Identify which cell holds the provided text, then report its [x, y] central coordinate. 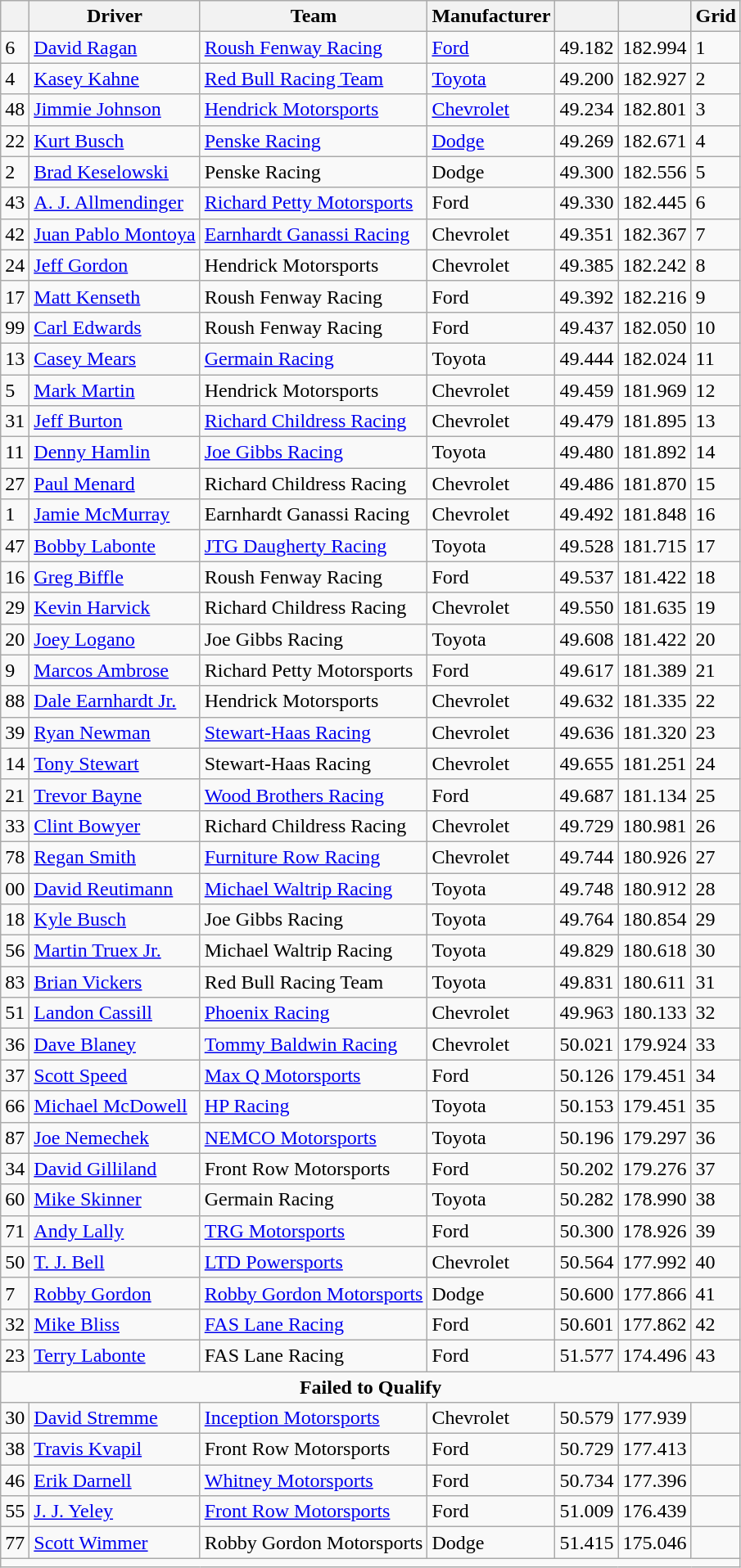
66 [15, 1106]
TRG Motorsports [314, 1231]
177.862 [655, 1324]
178.926 [655, 1231]
Casey Mears [115, 358]
J. J. Yeley [115, 1512]
Juan Pablo Montoya [115, 234]
Kyle Busch [115, 920]
174.496 [655, 1355]
181.848 [655, 515]
177.992 [655, 1262]
Kevin Harvick [115, 608]
49.636 [586, 732]
51.415 [586, 1543]
180.618 [655, 951]
49.829 [586, 951]
Whitney Motorsports [314, 1480]
179.297 [655, 1138]
Regan Smith [115, 857]
77 [15, 1543]
49.608 [586, 639]
88 [15, 701]
182.242 [655, 265]
49.479 [586, 421]
180.981 [655, 826]
50.300 [586, 1231]
177.396 [655, 1480]
Bobby Labonte [115, 546]
49.550 [586, 608]
Jeff Gordon [115, 265]
Joe Nemechek [115, 1138]
Robby Gordon [115, 1293]
50.564 [586, 1262]
78 [15, 857]
49.182 [586, 47]
99 [15, 327]
182.556 [655, 172]
Scott Wimmer [115, 1543]
50.600 [586, 1293]
00 [15, 888]
Clint Bowyer [115, 826]
Failed to Qualify [371, 1387]
Kasey Kahne [115, 79]
Brian Vickers [115, 982]
55 [15, 1512]
Mark Martin [115, 390]
51.009 [586, 1512]
Max Q Motorsports [314, 1075]
49.330 [586, 203]
180.854 [655, 920]
180.133 [655, 1013]
Manufacturer [491, 16]
51.577 [586, 1355]
Jeff Burton [115, 421]
Mike Bliss [115, 1324]
182.050 [655, 327]
40 [716, 1262]
181.251 [655, 764]
49.437 [586, 327]
Wood Brothers Racing [314, 795]
50.202 [586, 1169]
41 [716, 1293]
50.729 [586, 1449]
177.413 [655, 1449]
Andy Lally [115, 1231]
28 [716, 888]
71 [15, 1231]
3 [716, 110]
26 [716, 826]
19 [716, 608]
Scott Speed [115, 1075]
83 [15, 982]
182.367 [655, 234]
182.927 [655, 79]
David Stremme [115, 1418]
Denny Hamlin [115, 453]
50.579 [586, 1418]
Jamie McMurray [115, 515]
87 [15, 1138]
Martin Truex Jr. [115, 951]
Joey Logano [115, 639]
Brad Keselowski [115, 172]
Dale Earnhardt Jr. [115, 701]
46 [15, 1480]
177.866 [655, 1293]
Team [314, 16]
49.537 [586, 577]
Trevor Bayne [115, 795]
181.892 [655, 453]
David Ragan [115, 47]
Inception Motorsports [314, 1418]
Travis Kvapil [115, 1449]
JTG Daugherty Racing [314, 546]
Erik Darnell [115, 1480]
Ryan Newman [115, 732]
35 [716, 1106]
176.439 [655, 1512]
182.994 [655, 47]
177.939 [655, 1418]
50.196 [586, 1138]
Furniture Row Racing [314, 857]
Greg Biffle [115, 577]
49.459 [586, 390]
49.764 [586, 920]
49.480 [586, 453]
180.611 [655, 982]
182.671 [655, 141]
HP Racing [314, 1106]
181.389 [655, 670]
47 [15, 546]
Landon Cassill [115, 1013]
182.216 [655, 296]
Dave Blaney [115, 1044]
49.385 [586, 265]
Mike Skinner [115, 1200]
181.715 [655, 546]
Grid [716, 16]
175.046 [655, 1543]
15 [716, 484]
48 [15, 110]
182.024 [655, 358]
Tommy Baldwin Racing [314, 1044]
Tony Stewart [115, 764]
49.963 [586, 1013]
Phoenix Racing [314, 1013]
49.632 [586, 701]
50 [15, 1262]
49.392 [586, 296]
49.351 [586, 234]
Carl Edwards [115, 327]
50.153 [586, 1106]
180.926 [655, 857]
Driver [115, 16]
Paul Menard [115, 484]
49.687 [586, 795]
49.655 [586, 764]
49.617 [586, 670]
181.635 [655, 608]
49.444 [586, 358]
T. J. Bell [115, 1262]
49.486 [586, 484]
181.870 [655, 484]
10 [716, 327]
49.831 [586, 982]
Michael McDowell [115, 1106]
NEMCO Motorsports [314, 1138]
49.729 [586, 826]
50.734 [586, 1480]
181.335 [655, 701]
180.912 [655, 888]
A. J. Allmendinger [115, 203]
179.276 [655, 1169]
Matt Kenseth [115, 296]
181.320 [655, 732]
50.282 [586, 1200]
David Reutimann [115, 888]
David Gilliland [115, 1169]
LTD Powersports [314, 1262]
51 [15, 1013]
50.021 [586, 1044]
60 [15, 1200]
Terry Labonte [115, 1355]
49.200 [586, 79]
178.990 [655, 1200]
50.601 [586, 1324]
56 [15, 951]
182.801 [655, 110]
49.748 [586, 888]
50.126 [586, 1075]
49.234 [586, 110]
182.445 [655, 203]
8 [716, 265]
181.969 [655, 390]
181.895 [655, 421]
Kurt Busch [115, 141]
181.134 [655, 795]
Marcos Ambrose [115, 670]
49.492 [586, 515]
49.300 [586, 172]
49.744 [586, 857]
179.924 [655, 1044]
Jimmie Johnson [115, 110]
12 [716, 390]
49.528 [586, 546]
25 [716, 795]
49.269 [586, 141]
